Return the (X, Y) coordinate for the center point of the cell that contains the specified text.  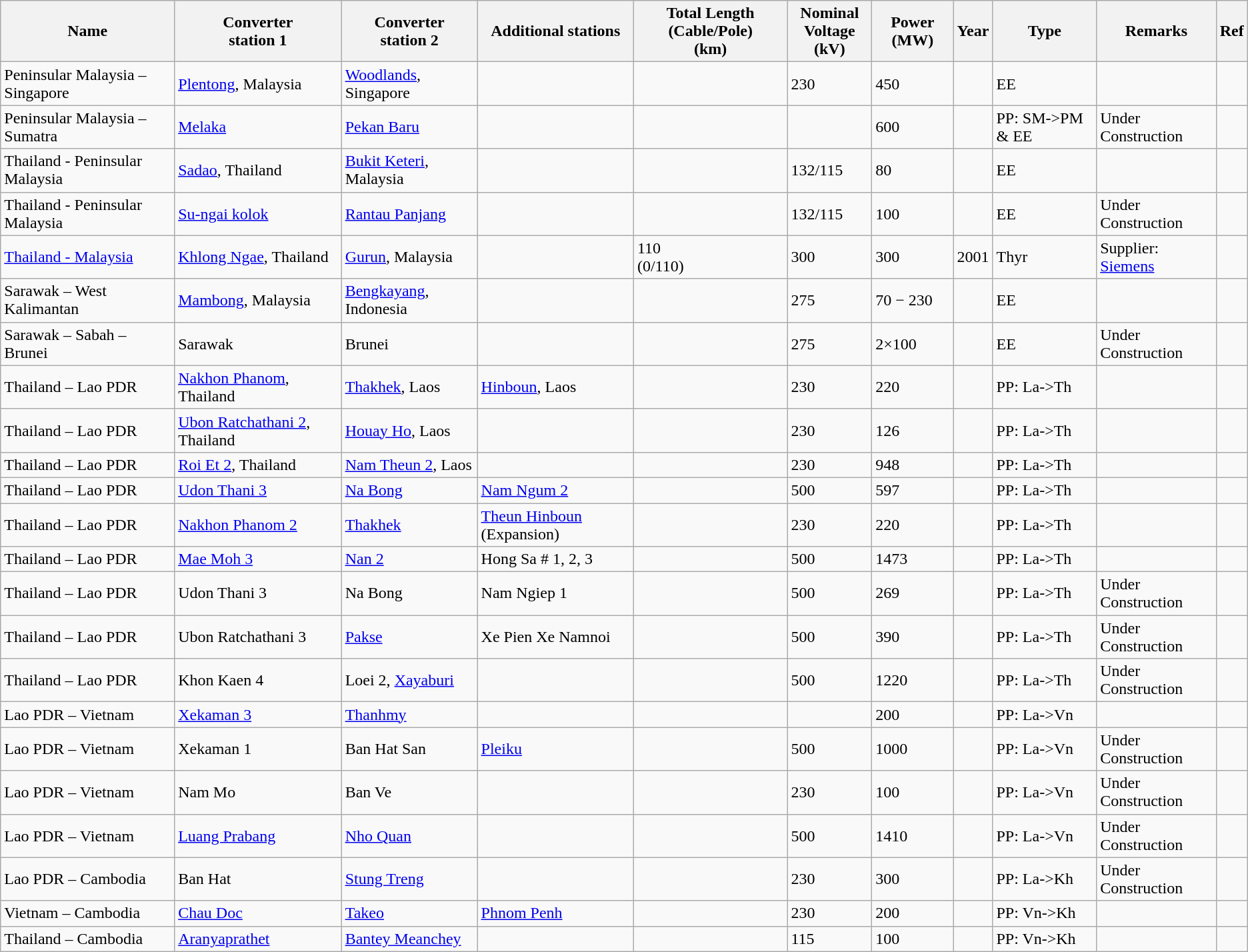
Mae Moh 3 (258, 559)
PP: SM->PM & EE (1045, 127)
Nakhon Phanom 2 (258, 524)
Nakhon Phanom, Thailand (258, 387)
Bukit Keteri, Malaysia (409, 171)
Peninsular Malaysia – Sumatra (88, 127)
Lao PDR – Cambodia (88, 879)
390 (913, 637)
Nam Ngiep 1 (555, 593)
Rantau Panjang (409, 213)
Thyr (1045, 257)
Khon Kaen 4 (258, 680)
Woodlands, Singapore (409, 84)
Nho Quan (409, 836)
Luang Prabang (258, 836)
Power (MW) (913, 31)
NominalVoltage (kV) (829, 31)
Name (88, 31)
Bengkayang, Indonesia (409, 300)
Converterstation 2 (409, 31)
Nan 2 (409, 559)
Khlong Ngae, Thailand (258, 257)
115 (829, 939)
126 (913, 431)
269 (913, 593)
Ban Ve (409, 792)
Mambong, Malaysia (258, 300)
2×100 (913, 344)
Xe Pien Xe Namnoi (555, 637)
70 − 230 (913, 300)
Gurun, Malaysia (409, 257)
2001 (973, 257)
Pekan Baru (409, 127)
Ubon Ratchathani 3 (258, 637)
1000 (913, 749)
Thanhmy (409, 715)
Melaka (258, 127)
Sarawak – Sabah – Brunei (88, 344)
Roi Et 2, Thailand (258, 465)
Brunei (409, 344)
Nam Theun 2, Laos (409, 465)
Converterstation 1 (258, 31)
Plentong, Malaysia (258, 84)
Chau Doc (258, 913)
Vietnam – Cambodia (88, 913)
Su-ngai kolok (258, 213)
80 (913, 171)
1220 (913, 680)
Bantey Meanchey (409, 939)
Thailand - Malaysia (88, 257)
Xekaman 1 (258, 749)
Ban Hat (258, 879)
Sarawak (258, 344)
Thakhek (409, 524)
Ubon Ratchathani 2, Thailand (258, 431)
948 (913, 465)
Hinboun, Laos (555, 387)
Aranyaprathet (258, 939)
Year (973, 31)
Nam Mo (258, 792)
600 (913, 127)
Stung Treng (409, 879)
Thakhek, Laos (409, 387)
Loei 2, Xayaburi (409, 680)
Xekaman 3 (258, 715)
Thailand – Cambodia (88, 939)
PP: La->Kh (1045, 879)
597 (913, 490)
Supplier: Siemens (1157, 257)
Type (1045, 31)
Sadao, Thailand (258, 171)
Hong Sa # 1, 2, 3 (555, 559)
450 (913, 84)
1473 (913, 559)
Sarawak – West Kalimantan (88, 300)
Pleiku (555, 749)
110(0/110) (711, 257)
Takeo (409, 913)
Additional stations (555, 31)
Remarks (1157, 31)
Ban Hat San (409, 749)
Nam Ngum 2 (555, 490)
Houay Ho, Laos (409, 431)
Total Length (Cable/Pole)(km) (711, 31)
Theun Hinboun (Expansion) (555, 524)
Phnom Penh (555, 913)
Pakse (409, 637)
Peninsular Malaysia – Singapore (88, 84)
Ref (1232, 31)
1410 (913, 836)
